From the cell containing the given text, extract its center point as (x, y) coordinate. 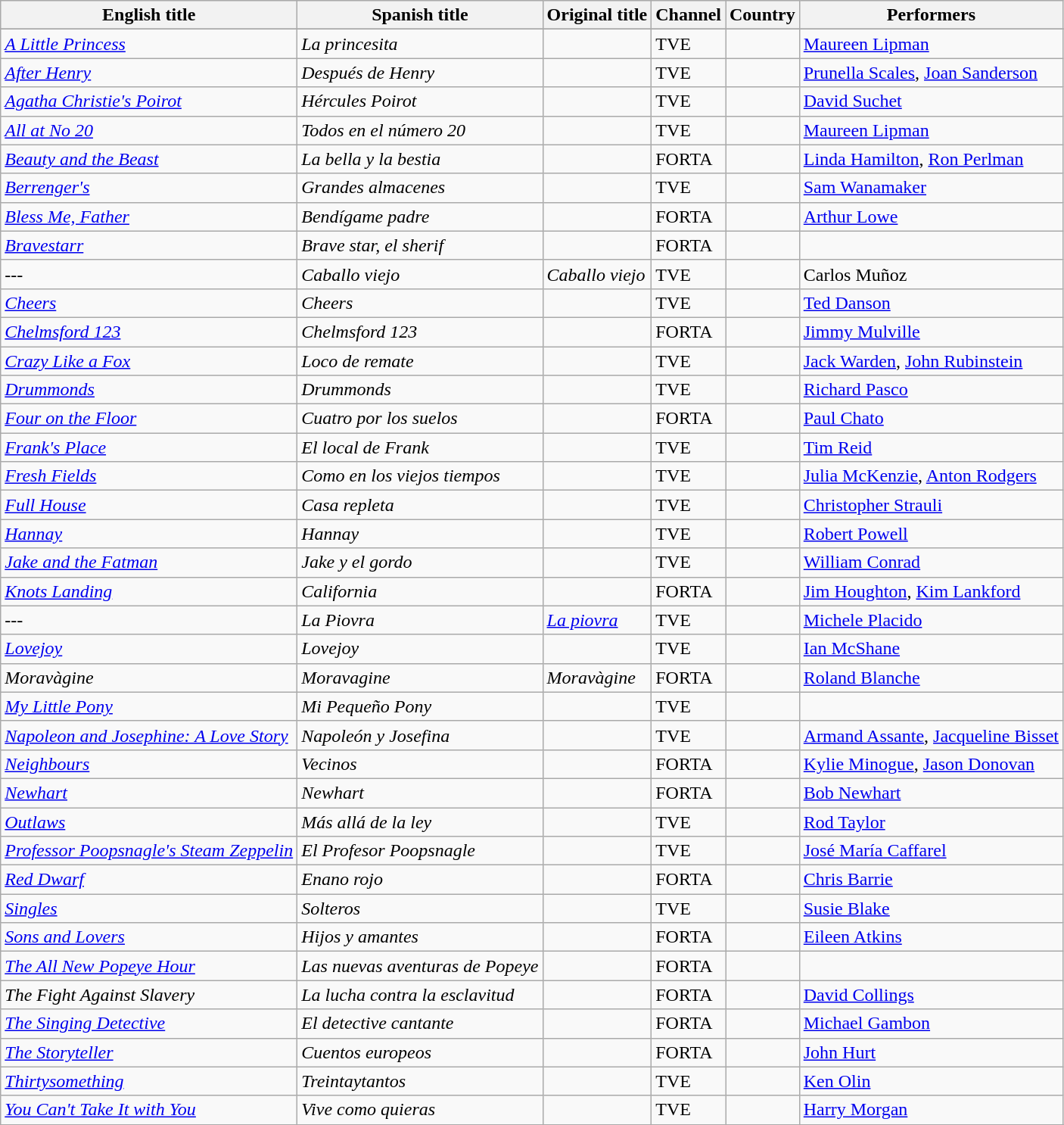
Napoleon and Josephine: A Love Story (149, 735)
Jimmy Mulville (931, 332)
Jack Warden, John Rubinstein (931, 361)
Bob Newhart (931, 793)
Berrenger's (149, 188)
La bella y la bestia (420, 159)
Arthur Lowe (931, 217)
Harry Morgan (931, 1110)
Four on the Floor (149, 419)
David Collings (931, 995)
Paul Chato (931, 419)
The Singing Detective (149, 1024)
Vive como quieras (420, 1110)
Sam Wanamaker (931, 188)
Outlaws (149, 821)
El detective cantante (420, 1024)
Bendígame padre (420, 217)
Linda Hamilton, Ron Perlman (931, 159)
Spanish title (420, 15)
All at No 20 (149, 130)
Crazy Like a Fox (149, 361)
The Storyteller (149, 1052)
José María Caffarel (931, 851)
Rod Taylor (931, 821)
Agatha Christie's Poirot (149, 101)
Richard Pasco (931, 390)
Prunella Scales, Joan Sanderson (931, 73)
Solteros (420, 908)
Full House (149, 505)
Singles (149, 908)
After Henry (149, 73)
Enano rojo (420, 880)
La piovra (597, 620)
Jim Houghton, Kim Lankford (931, 591)
California (420, 591)
Todos en el número 20 (420, 130)
Vecinos (420, 764)
Frank's Place (149, 447)
Julia McKenzie, Anton Rodgers (931, 476)
La Piovra (420, 620)
Knots Landing (149, 591)
Cuatro por los suelos (420, 419)
My Little Pony (149, 706)
Más allá de la ley (420, 821)
You Can't Take It with You (149, 1110)
The Fight Against Slavery (149, 995)
Ian McShane (931, 649)
Thirtysomething (149, 1081)
Casa repleta (420, 505)
Robert Powell (931, 534)
Brave star, el sherif (420, 245)
Bless Me, Father (149, 217)
Sons and Lovers (149, 937)
Kylie Minogue, Jason Donovan (931, 764)
Michael Gambon (931, 1024)
Eileen Atkins (931, 937)
Christopher Strauli (931, 505)
Cuentos europeos (420, 1052)
Las nuevas aventuras de Popeye (420, 966)
Treintaytantos (420, 1081)
Mi Pequeño Pony (420, 706)
Beauty and the Beast (149, 159)
El local de Frank (420, 447)
La princesita (420, 44)
Red Dwarf (149, 880)
Hijos y amantes (420, 937)
Moravagine (420, 678)
Ken Olin (931, 1081)
Fresh Fields (149, 476)
Loco de remate (420, 361)
William Conrad (931, 562)
Country (762, 15)
El Profesor Poopsnagle (420, 851)
Jake y el gordo (420, 562)
Carlos Muñoz (931, 274)
Ted Danson (931, 303)
The All New Popeye Hour (149, 966)
Channel (689, 15)
Chris Barrie (931, 880)
John Hurt (931, 1052)
Professor Poopsnagle's Steam Zeppelin (149, 851)
Grandes almacenes (420, 188)
Tim Reid (931, 447)
Armand Assante, Jacqueline Bisset (931, 735)
Jake and the Fatman (149, 562)
English title (149, 15)
David Suchet (931, 101)
Susie Blake (931, 908)
Performers (931, 15)
Después de Henry (420, 73)
La lucha contra la esclavitud (420, 995)
Bravestarr (149, 245)
Hércules Poirot (420, 101)
Original title (597, 15)
Como en los viejos tiempos (420, 476)
Michele Placido (931, 620)
Roland Blanche (931, 678)
Neighbours (149, 764)
A Little Princess (149, 44)
Napoleón y Josefina (420, 735)
